From the cell containing the given text, extract its center point as [x, y] coordinate. 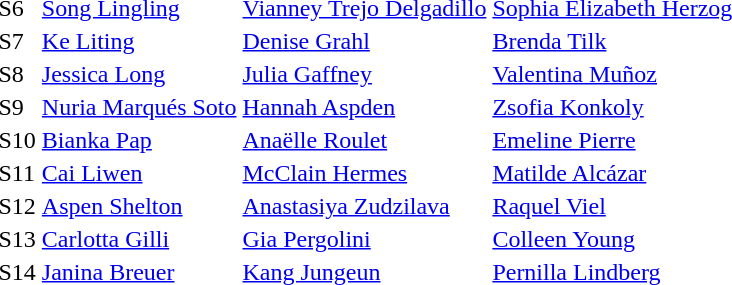
Bianka Pap [139, 140]
Cai Liwen [139, 173]
McClain Hermes [364, 173]
Nuria Marqués Soto [139, 107]
Denise Grahl [364, 41]
Julia Gaffney [364, 74]
Anastasiya Zudzilava [364, 206]
Aspen Shelton [139, 206]
Ke Liting [139, 41]
Hannah Aspden [364, 107]
Gia Pergolini [364, 239]
Carlotta Gilli [139, 239]
Anaëlle Roulet [364, 140]
Jessica Long [139, 74]
